Scan for the cell matching the given text and deliver its [x, y] coordinate at center. 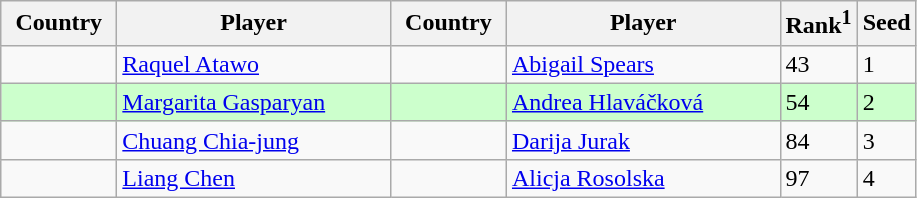
Raquel Atawo [254, 64]
Andrea Hlaváčková [643, 102]
97 [818, 178]
Liang Chen [254, 178]
2 [886, 102]
Chuang Chia-jung [254, 140]
54 [818, 102]
Abigail Spears [643, 64]
43 [818, 64]
Rank1 [818, 24]
4 [886, 178]
Alicja Rosolska [643, 178]
Darija Jurak [643, 140]
3 [886, 140]
84 [818, 140]
Margarita Gasparyan [254, 102]
Seed [886, 24]
1 [886, 64]
